Detect which cell encompasses the target text, then output its (x, y) center coordinate. 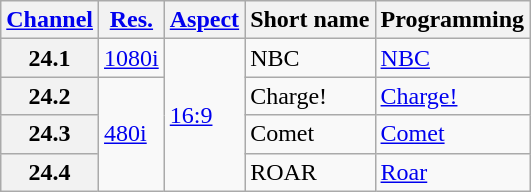
Aspect (204, 20)
24.2 (50, 96)
ROAR (310, 172)
Res. (132, 20)
24.1 (50, 58)
480i (132, 134)
16:9 (204, 115)
24.3 (50, 134)
1080i (132, 58)
Channel (50, 20)
Programming (452, 20)
24.4 (50, 172)
Short name (310, 20)
Roar (452, 172)
